Search for the cell housing the specified text and yield its [x, y] center coordinate. 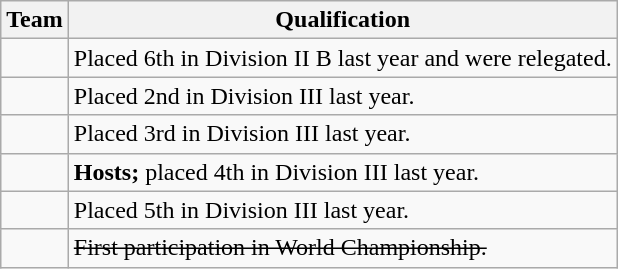
Placed 2nd in Division III last year. [342, 96]
Placed 5th in Division III last year. [342, 210]
Team [35, 20]
Hosts; placed 4th in Division III last year. [342, 172]
First participation in World Championship. [342, 248]
Placed 3rd in Division III last year. [342, 134]
Qualification [342, 20]
Placed 6th in Division II B last year and were relegated. [342, 58]
